Return the [x, y] coordinate for the center point of the cell that contains the specified text.  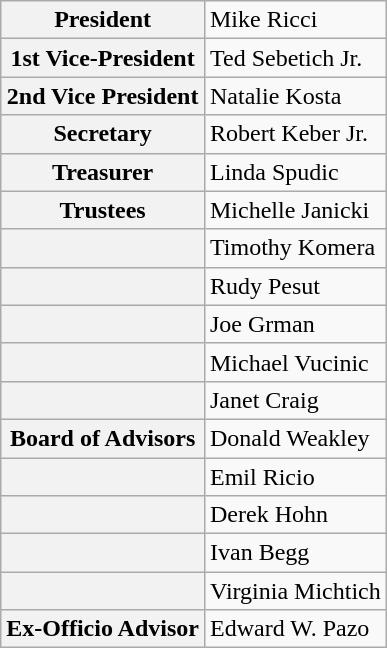
Ivan Begg [295, 553]
Treasurer [103, 172]
Virginia Michtich [295, 591]
Trustees [103, 210]
Michelle Janicki [295, 210]
President [103, 20]
Michael Vucinic [295, 362]
Linda Spudic [295, 172]
Natalie Kosta [295, 96]
1st Vice-President [103, 58]
Rudy Pesut [295, 286]
Ex-Officio Advisor [103, 629]
2nd Vice President [103, 96]
Donald Weakley [295, 438]
Secretary [103, 134]
Emil Ricio [295, 477]
Edward W. Pazo [295, 629]
Board of Advisors [103, 438]
Joe Grman [295, 324]
Timothy Komera [295, 248]
Derek Hohn [295, 515]
Mike Ricci [295, 20]
Ted Sebetich Jr. [295, 58]
Robert Keber Jr. [295, 134]
Janet Craig [295, 400]
